Output the (x, y) coordinate of the center of the cell containing the given text.  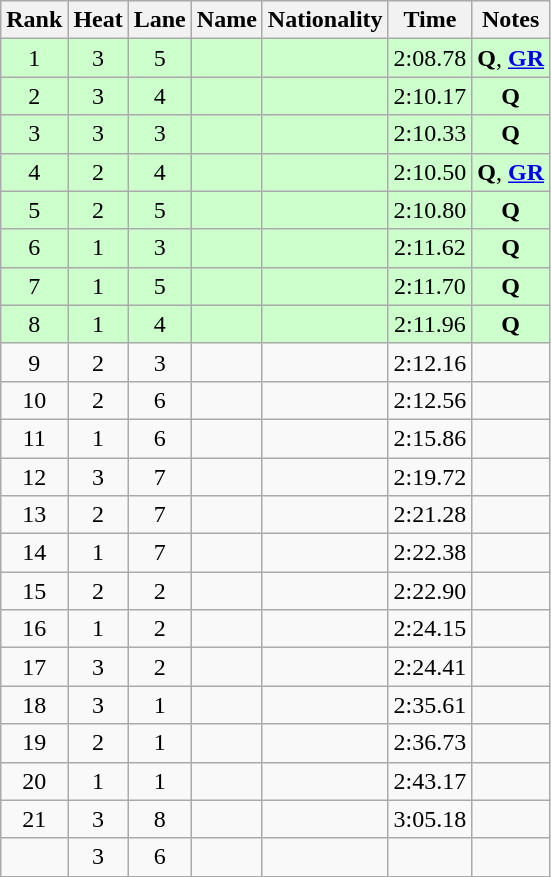
2:15.86 (430, 438)
13 (34, 515)
16 (34, 629)
12 (34, 477)
2:36.73 (430, 743)
2:43.17 (430, 781)
2:11.70 (430, 286)
Rank (34, 20)
Name (226, 20)
2:24.41 (430, 667)
2:10.17 (430, 96)
11 (34, 438)
3:05.18 (430, 819)
17 (34, 667)
19 (34, 743)
15 (34, 591)
2:11.96 (430, 324)
2:35.61 (430, 705)
Heat (98, 20)
2:12.16 (430, 362)
21 (34, 819)
2:12.56 (430, 400)
10 (34, 400)
Nationality (325, 20)
18 (34, 705)
14 (34, 553)
20 (34, 781)
2:21.28 (430, 515)
Notes (511, 20)
2:22.90 (430, 591)
2:10.50 (430, 172)
Time (430, 20)
2:22.38 (430, 553)
9 (34, 362)
2:19.72 (430, 477)
Lane (160, 20)
2:24.15 (430, 629)
2:10.33 (430, 134)
2:08.78 (430, 58)
2:11.62 (430, 248)
2:10.80 (430, 210)
